Determine the [x, y] coordinate at the center of the cell enclosing the given text.  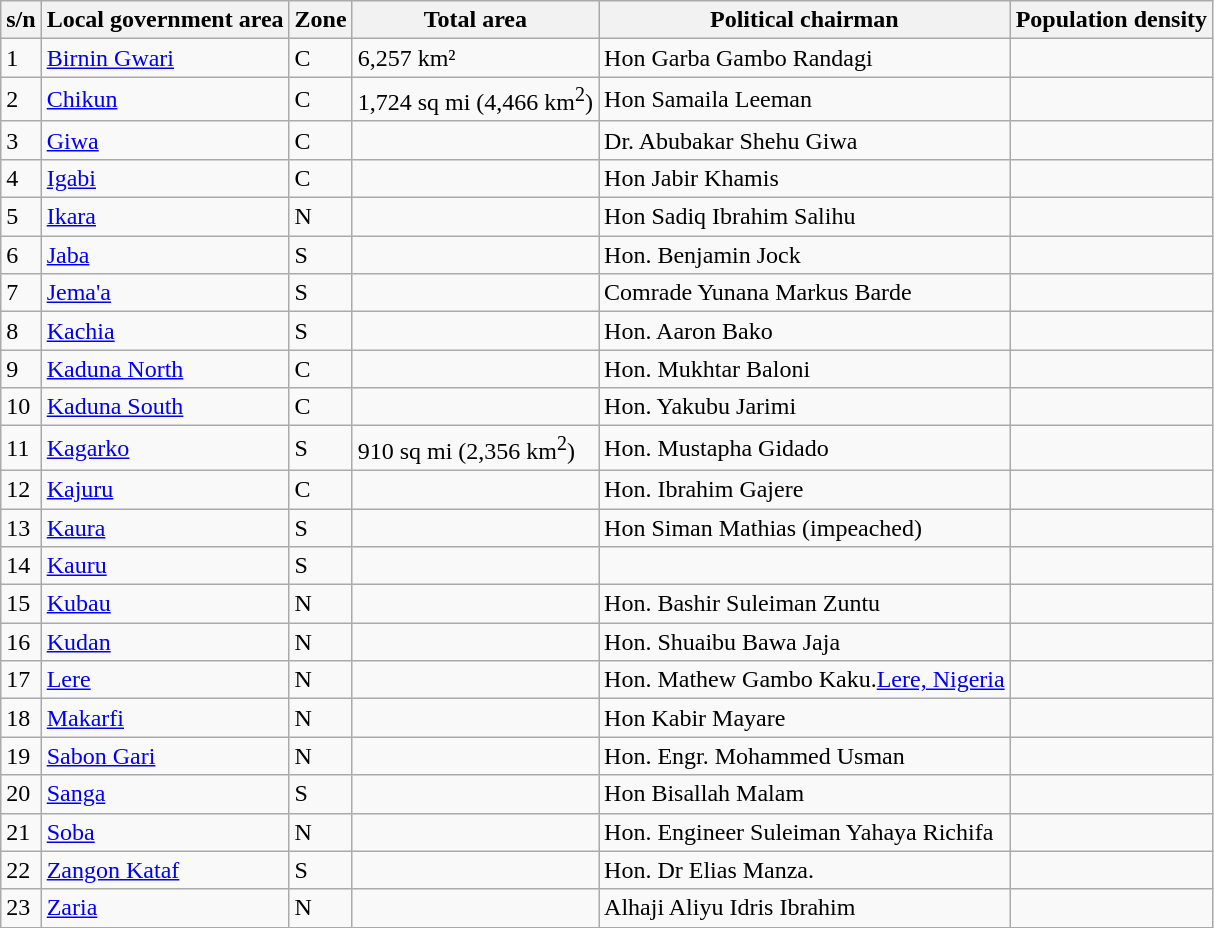
Hon Samaila Leeman [805, 100]
13 [21, 528]
Hon. Mustapha Gidado [805, 448]
15 [21, 604]
4 [21, 178]
1 [21, 58]
Hon. Mathew Gambo Kaku.Lere, Nigeria [805, 680]
1,724 sq mi (4,466 km2) [475, 100]
2 [21, 100]
Dr. Abubakar Shehu Giwa [805, 140]
3 [21, 140]
Sabon Gari [165, 756]
Alhaji Aliyu Idris Ibrahim [805, 908]
22 [21, 870]
Jema'a [165, 293]
Kaura [165, 528]
Sanga [165, 794]
Igabi [165, 178]
Kajuru [165, 489]
Kaduna South [165, 407]
Hon Sadiq Ibrahim Salihu [805, 217]
12 [21, 489]
Soba [165, 832]
Zaria [165, 908]
Kagarko [165, 448]
Kauru [165, 566]
Hon. Benjamin Jock [805, 255]
Jaba [165, 255]
910 sq mi (2,356 km2) [475, 448]
10 [21, 407]
Comrade Yunana Markus Barde [805, 293]
16 [21, 642]
Zangon Kataf [165, 870]
Hon Bisallah Malam [805, 794]
s/n [21, 20]
Political chairman [805, 20]
Hon Garba Gambo Randagi [805, 58]
Lere [165, 680]
Hon. Ibrahim Gajere [805, 489]
Kachia [165, 331]
19 [21, 756]
Makarfi [165, 718]
Kudan [165, 642]
Hon. Bashir Suleiman Zuntu [805, 604]
Hon. Mukhtar Baloni [805, 369]
Kubau [165, 604]
Hon Jabir Khamis [805, 178]
Hon. Shuaibu Bawa Jaja [805, 642]
21 [21, 832]
18 [21, 718]
5 [21, 217]
14 [21, 566]
20 [21, 794]
17 [21, 680]
6,257 km² [475, 58]
Hon. Dr Elias Manza. [805, 870]
Hon Kabir Mayare [805, 718]
Total area [475, 20]
Local government area [165, 20]
Hon Siman Mathias (impeached) [805, 528]
Hon. Aaron Bako [805, 331]
8 [21, 331]
7 [21, 293]
Kaduna North [165, 369]
Ikara [165, 217]
11 [21, 448]
Chikun [165, 100]
Hon. Engr. Mohammed Usman [805, 756]
9 [21, 369]
Giwa [165, 140]
Hon. Yakubu Jarimi [805, 407]
Zone [320, 20]
Hon. Engineer Suleiman Yahaya Richifa [805, 832]
23 [21, 908]
6 [21, 255]
Population density [1111, 20]
Birnin Gwari [165, 58]
